Extract the (X, Y) coordinate from the center of the cell holding the provided text.  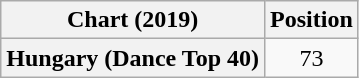
Chart (2019) (133, 20)
Position (312, 20)
73 (312, 58)
Hungary (Dance Top 40) (133, 58)
